Search for the cell housing the specified text and yield its (X, Y) center coordinate. 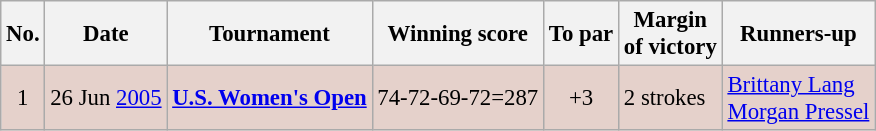
1 (23, 98)
No. (23, 34)
26 Jun 2005 (106, 98)
74-72-69-72=287 (458, 98)
Date (106, 34)
+3 (582, 98)
Tournament (270, 34)
Brittany Lang Morgan Pressel (798, 98)
Runners-up (798, 34)
Marginof victory (670, 34)
U.S. Women's Open (270, 98)
To par (582, 34)
Winning score (458, 34)
2 strokes (670, 98)
